Locate the cell with the specified text and output its [x, y] center coordinate. 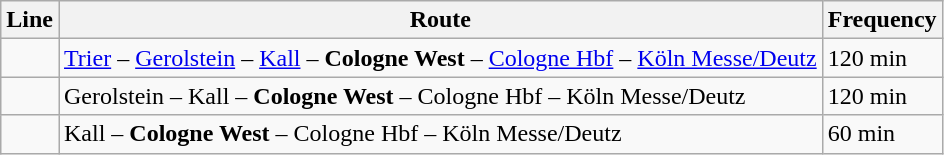
Kall – Cologne West – Cologne Hbf – Köln Messe/Deutz [440, 134]
Frequency [882, 20]
60 min [882, 134]
Line [30, 20]
Gerolstein – Kall – Cologne West – Cologne Hbf – Köln Messe/Deutz [440, 96]
Trier – Gerolstein – Kall – Cologne West – Cologne Hbf – Köln Messe/Deutz [440, 58]
Route [440, 20]
